Detect which cell encompasses the target text, then output its (x, y) center coordinate. 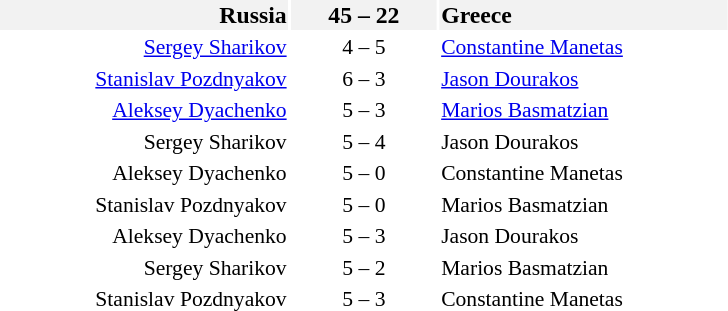
Greece (584, 15)
5 – 2 (364, 268)
5 – 4 (364, 142)
45 – 22 (364, 15)
6 – 3 (364, 78)
Russia (144, 15)
4 – 5 (364, 47)
